Output the [x, y] coordinate of the center of the cell containing the given text.  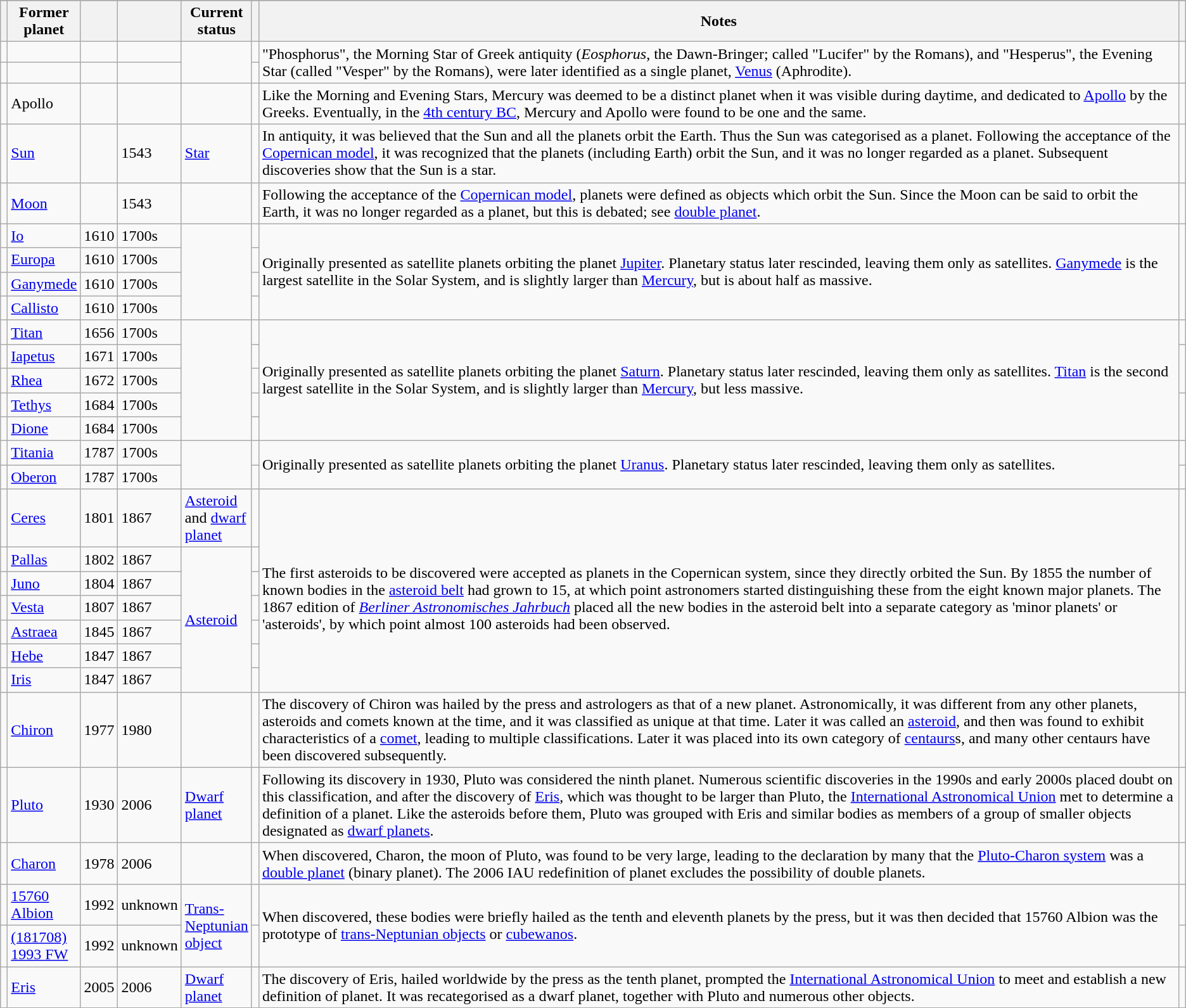
Trans-Neptunian object [217, 925]
1807 [99, 608]
Tethys [44, 405]
Originally presented as satellite planets orbiting the planet Uranus. Planetary status later rescinded, leaving them only as satellites. [718, 465]
Astraea [44, 632]
Former planet [44, 22]
(181708) 1993 FW [44, 945]
Star [217, 153]
Sun [44, 153]
Chiron [44, 730]
15760 Albion [44, 905]
Current status [217, 22]
1802 [99, 559]
Pluto [44, 805]
2005 [99, 987]
Rhea [44, 380]
Ceres [44, 518]
Europa [44, 260]
1930 [99, 805]
1671 [99, 356]
1978 [99, 863]
Iris [44, 680]
Eris [44, 987]
Titan [44, 332]
Ganymede [44, 284]
1980 [150, 730]
Hebe [44, 656]
Moon [44, 203]
Oberon [44, 477]
Callisto [44, 308]
Asteroid [217, 620]
Vesta [44, 608]
Charon [44, 863]
Notes [718, 22]
1804 [99, 584]
Pallas [44, 559]
Titania [44, 453]
1845 [99, 632]
Iapetus [44, 356]
Dione [44, 429]
1801 [99, 518]
Io [44, 236]
1656 [99, 332]
Asteroid and dwarf planet [217, 518]
1977 [99, 730]
Juno [44, 584]
Apollo [44, 104]
1672 [99, 380]
